Return (X, Y) of the center of cell containing provided text 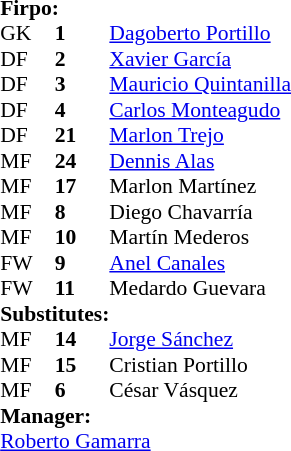
Dennis Alas (200, 161)
Manager: (146, 416)
Anel Canales (200, 263)
2 (82, 59)
17 (82, 187)
Carlos Monteagudo (200, 110)
10 (82, 237)
4 (82, 110)
Marlon Trejo (200, 135)
Medardo Guevara (200, 289)
1 (82, 33)
24 (82, 161)
Dagoberto Portillo (200, 33)
6 (82, 391)
Jorge Sánchez (200, 339)
3 (82, 85)
Xavier García (200, 59)
21 (82, 135)
Marlon Martínez (200, 187)
Martín Mederos (200, 237)
9 (82, 263)
8 (82, 212)
11 (82, 289)
Mauricio Quintanilla (200, 85)
Cristian Portillo (200, 365)
Diego Chavarría (200, 212)
GK (28, 33)
15 (82, 365)
Substitutes: (54, 314)
César Vásquez (200, 391)
14 (82, 339)
